Find where the given text appears and provide that cell's center as [X, Y] coordinate. 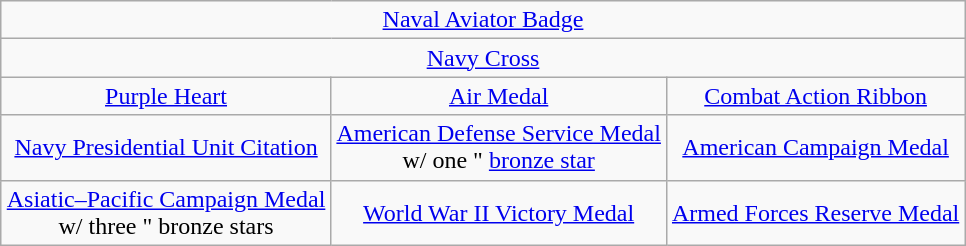
Navy Cross [483, 58]
Asiatic–Pacific Campaign Medalw/ three " bronze stars [166, 212]
Armed Forces Reserve Medal [815, 212]
World War II Victory Medal [499, 212]
Combat Action Ribbon [815, 96]
American Defense Service Medalw/ one " bronze star [499, 148]
Navy Presidential Unit Citation [166, 148]
Purple Heart [166, 96]
American Campaign Medal [815, 148]
Air Medal [499, 96]
Naval Aviator Badge [483, 20]
